Extract the [x, y] coordinate from the center of the cell holding the provided text.  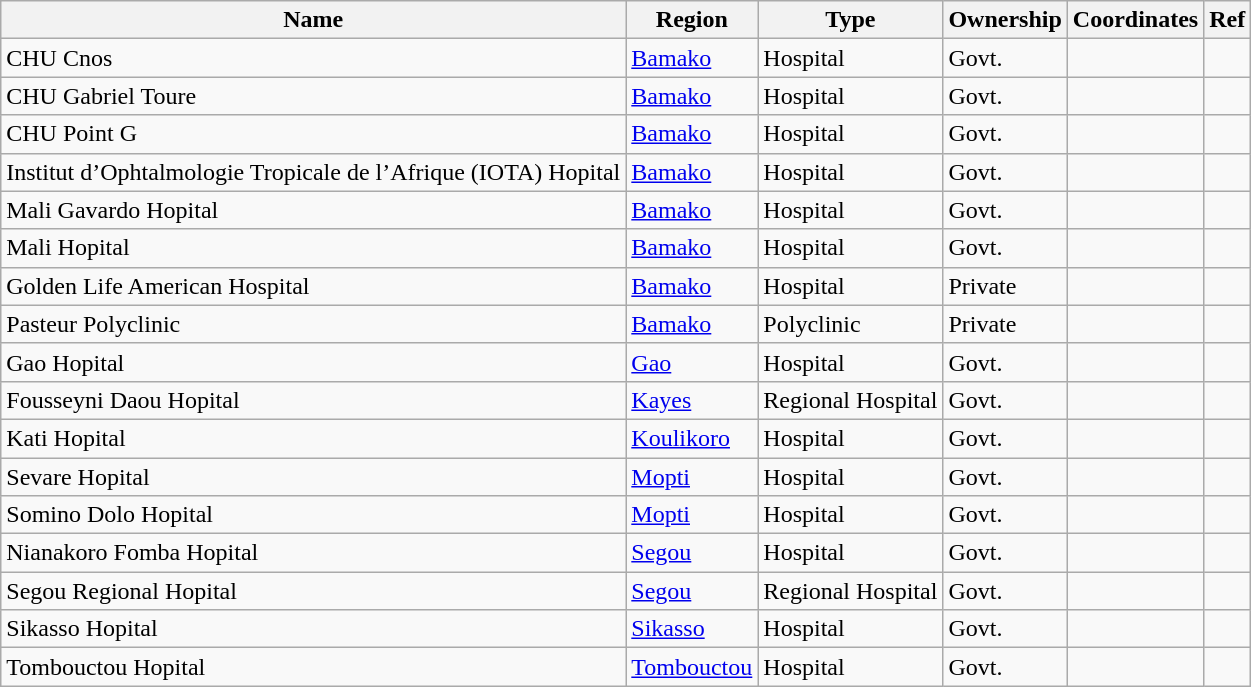
Kati Hopital [314, 438]
Fousseyni Daou Hopital [314, 400]
CHU Gabriel Toure [314, 96]
Ref [1228, 20]
Sikasso Hopital [314, 629]
Gao Hopital [314, 362]
Coordinates [1135, 20]
Name [314, 20]
Tombouctou Hopital [314, 667]
CHU Point G [314, 134]
Somino Dolo Hopital [314, 515]
Nianakoro Fomba Hopital [314, 553]
Sikasso [692, 629]
Segou Regional Hopital [314, 591]
Kayes [692, 400]
Golden Life American Hospital [314, 286]
CHU Cnos [314, 58]
Tombouctou [692, 667]
Gao [692, 362]
Polyclinic [850, 324]
Type [850, 20]
Mali Hopital [314, 248]
Mali Gavardo Hopital [314, 210]
Sevare Hopital [314, 477]
Region [692, 20]
Ownership [1005, 20]
Pasteur Polyclinic [314, 324]
Koulikoro [692, 438]
Institut d’Ophtalmologie Tropicale de l’Afrique (IOTA) Hopital [314, 172]
